From the cell containing the given text, extract its center point as (X, Y) coordinate. 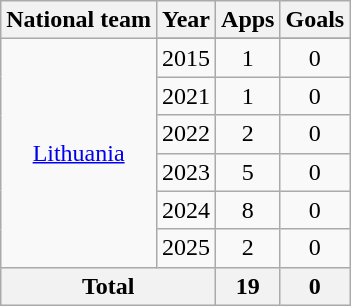
Total (108, 286)
National team (79, 20)
2024 (186, 210)
Lithuania (79, 153)
2022 (186, 134)
2015 (186, 58)
8 (248, 210)
2021 (186, 96)
2023 (186, 172)
19 (248, 286)
Goals (315, 20)
2025 (186, 248)
5 (248, 172)
Apps (248, 20)
Year (186, 20)
